Provide the (x, y) coordinate of the cell's center where the given text is located.  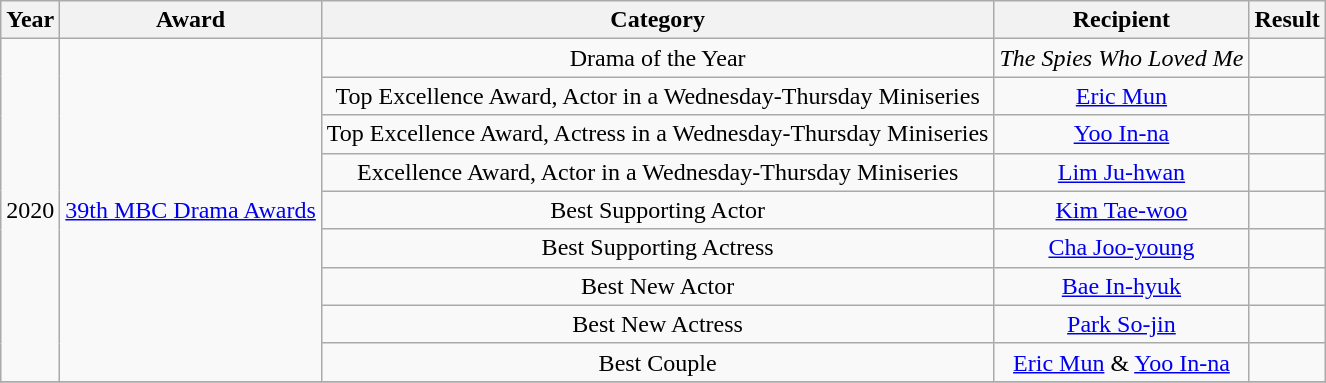
2020 (30, 210)
Award (191, 20)
Recipient (1122, 20)
The Spies Who Loved Me (1122, 58)
Result (1287, 20)
Top Excellence Award, Actress in a Wednesday-Thursday Miniseries (658, 134)
Best New Actor (658, 286)
Drama of the Year (658, 58)
Eric Mun & Yoo In-na (1122, 362)
Lim Ju-hwan (1122, 172)
Park So-jin (1122, 324)
Yoo In-na (1122, 134)
Cha Joo-young (1122, 248)
Kim Tae-woo (1122, 210)
Top Excellence Award, Actor in a Wednesday-Thursday Miniseries (658, 96)
Bae In-hyuk (1122, 286)
Best New Actress (658, 324)
Year (30, 20)
Best Couple (658, 362)
Excellence Award, Actor in a Wednesday-Thursday Miniseries (658, 172)
Best Supporting Actor (658, 210)
Eric Mun (1122, 96)
Best Supporting Actress (658, 248)
39th MBC Drama Awards (191, 210)
Category (658, 20)
